Locate the cell with the specified text and output its (X, Y) center coordinate. 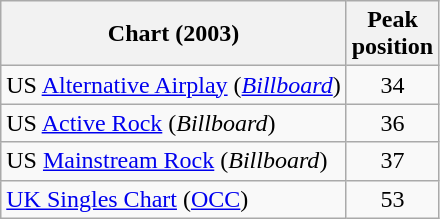
53 (392, 199)
UK Singles Chart (OCC) (174, 199)
US Active Rock (Billboard) (174, 123)
Peakposition (392, 34)
37 (392, 161)
36 (392, 123)
US Alternative Airplay (Billboard) (174, 85)
US Mainstream Rock (Billboard) (174, 161)
34 (392, 85)
Chart (2003) (174, 34)
